Identify which cell holds the provided text, then report its (x, y) central coordinate. 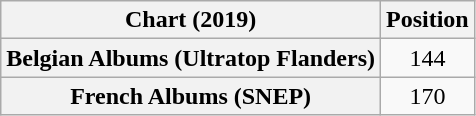
French Albums (SNEP) (191, 96)
144 (428, 58)
170 (428, 96)
Belgian Albums (Ultratop Flanders) (191, 58)
Position (428, 20)
Chart (2019) (191, 20)
